Provide the (x, y) coordinate of the cell's center where the given text is located.  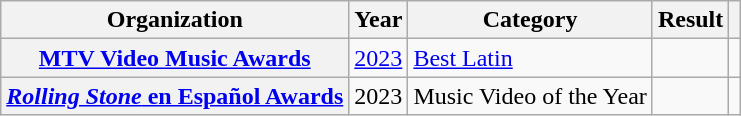
Organization (175, 20)
Music Video of the Year (530, 96)
Rolling Stone en Español Awards (175, 96)
Best Latin (530, 58)
MTV Video Music Awards (175, 58)
Year (378, 20)
Result (690, 20)
Category (530, 20)
